For the text-containing cell, return its midpoint in (x, y) coordinate format. 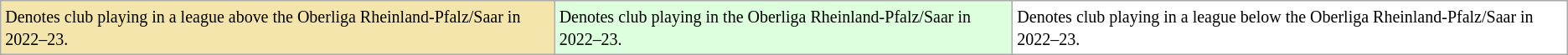
Denotes club playing in the Oberliga Rheinland-Pfalz/Saar in 2022–23. (784, 28)
Denotes club playing in a league below the Oberliga Rheinland-Pfalz/Saar in 2022–23. (1290, 28)
Denotes club playing in a league above the Oberliga Rheinland-Pfalz/Saar in 2022–23. (278, 28)
